Return the [x, y] coordinate for the center point of the cell that contains the specified text.  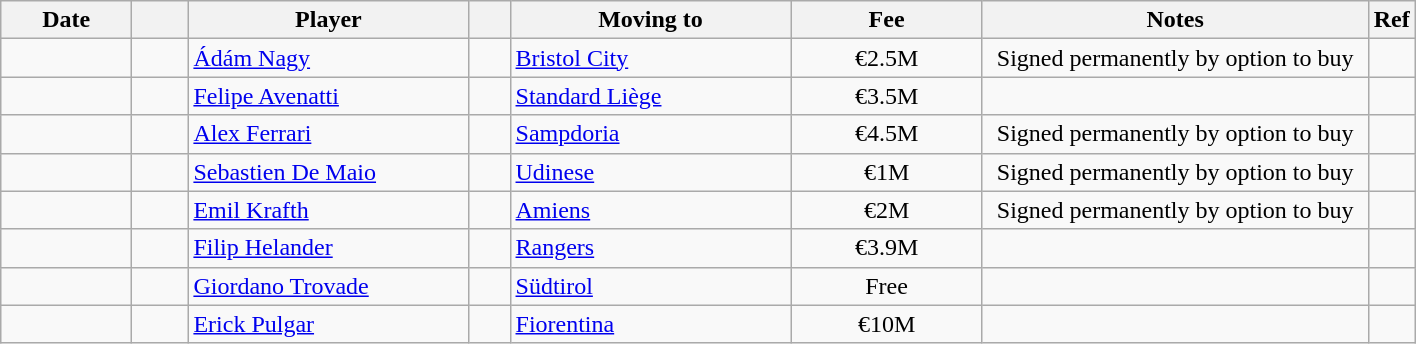
Emil Krafth [328, 210]
Sampdoria [650, 134]
Free [886, 286]
Date [66, 20]
Udinese [650, 172]
Filip Helander [328, 248]
Bristol City [650, 58]
Felipe Avenatti [328, 96]
Erick Pulgar [328, 324]
Giordano Trovade [328, 286]
Alex Ferrari [328, 134]
€1M [886, 172]
€2M [886, 210]
Fiorentina [650, 324]
Moving to [650, 20]
Amiens [650, 210]
€3.5M [886, 96]
€4.5M [886, 134]
Player [328, 20]
Standard Liège [650, 96]
Notes [1175, 20]
Ref [1392, 20]
Rangers [650, 248]
€3.9M [886, 248]
Südtirol [650, 286]
Ádám Nagy [328, 58]
€2.5M [886, 58]
€10M [886, 324]
Sebastien De Maio [328, 172]
Fee [886, 20]
